Return [x, y] of the center of cell containing provided text 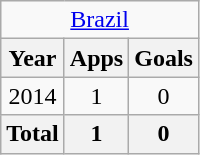
Goals [164, 58]
Total [33, 134]
2014 [33, 96]
Brazil [100, 20]
Apps [96, 58]
Year [33, 58]
